Determine the [X, Y] coordinate at the center of the cell enclosing the given text.  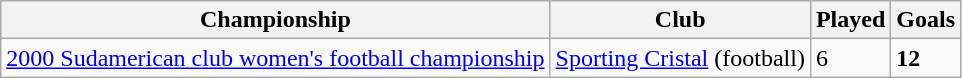
6 [850, 58]
Goals [926, 20]
2000 Sudamerican club women's football championship [276, 58]
Played [850, 20]
Sporting Cristal (football) [680, 58]
12 [926, 58]
Championship [276, 20]
Club [680, 20]
